Search for the cell housing the specified text and yield its [X, Y] center coordinate. 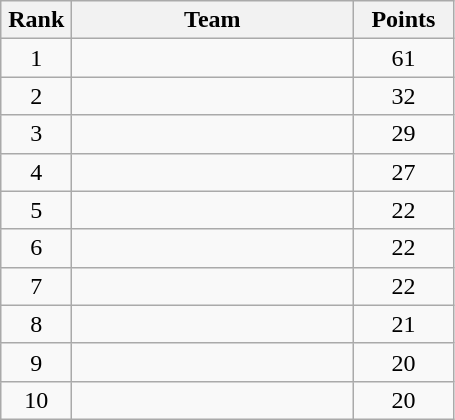
Team [212, 20]
6 [36, 248]
10 [36, 400]
4 [36, 172]
5 [36, 210]
Points [404, 20]
3 [36, 134]
61 [404, 58]
29 [404, 134]
7 [36, 286]
21 [404, 324]
2 [36, 96]
8 [36, 324]
9 [36, 362]
Rank [36, 20]
32 [404, 96]
27 [404, 172]
1 [36, 58]
